Capture the cell that displays the provided text and extract its (x, y) central coordinate. 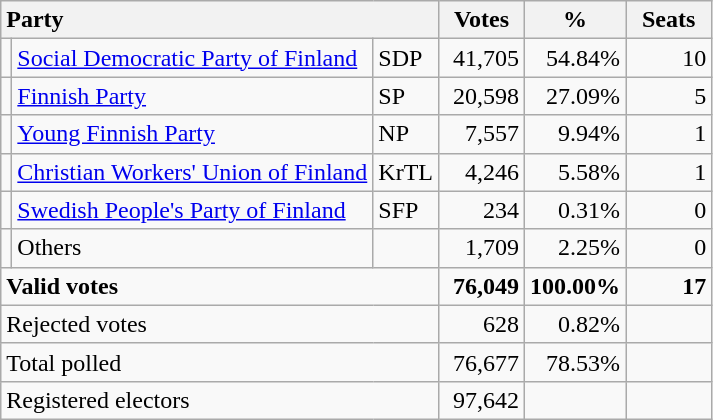
KrTL (406, 172)
Christian Workers' Union of Finland (192, 172)
1,709 (482, 248)
78.53% (576, 362)
Valid votes (220, 286)
SP (406, 96)
5.58% (576, 172)
Rejected votes (220, 324)
Young Finnish Party (192, 134)
Social Democratic Party of Finland (192, 58)
SFP (406, 210)
76,677 (482, 362)
7,557 (482, 134)
2.25% (576, 248)
17 (669, 286)
27.09% (576, 96)
Finnish Party (192, 96)
76,049 (482, 286)
Others (192, 248)
628 (482, 324)
Seats (669, 20)
% (576, 20)
234 (482, 210)
9.94% (576, 134)
Party (220, 20)
97,642 (482, 400)
10 (669, 58)
41,705 (482, 58)
54.84% (576, 58)
Total polled (220, 362)
20,598 (482, 96)
SDP (406, 58)
NP (406, 134)
Registered electors (220, 400)
Votes (482, 20)
100.00% (576, 286)
0.31% (576, 210)
5 (669, 96)
4,246 (482, 172)
0.82% (576, 324)
Swedish People's Party of Finland (192, 210)
